Extract the (x, y) coordinate from the center of the cell holding the provided text.  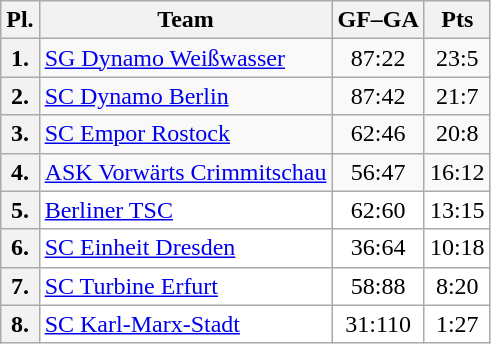
Pts (457, 20)
13:15 (457, 210)
16:12 (457, 172)
8:20 (457, 286)
ASK Vorwärts Crimmitschau (186, 172)
31:110 (378, 324)
SC Turbine Erfurt (186, 286)
GF–GA (378, 20)
5. (20, 210)
87:22 (378, 58)
Berliner TSC (186, 210)
SC Empor Rostock (186, 134)
1. (20, 58)
10:18 (457, 248)
87:42 (378, 96)
Pl. (20, 20)
2. (20, 96)
8. (20, 324)
56:47 (378, 172)
62:60 (378, 210)
23:5 (457, 58)
SC Karl-Marx-Stadt (186, 324)
SC Dynamo Berlin (186, 96)
36:64 (378, 248)
3. (20, 134)
58:88 (378, 286)
7. (20, 286)
62:46 (378, 134)
SC Einheit Dresden (186, 248)
20:8 (457, 134)
6. (20, 248)
4. (20, 172)
Team (186, 20)
1:27 (457, 324)
SG Dynamo Weißwasser (186, 58)
21:7 (457, 96)
